Capture the cell that displays the provided text and extract its [X, Y] central coordinate. 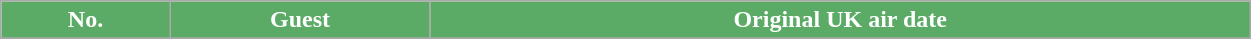
No. [86, 20]
Guest [300, 20]
Original UK air date [840, 20]
